For the text-containing cell, return its midpoint in (X, Y) coordinate format. 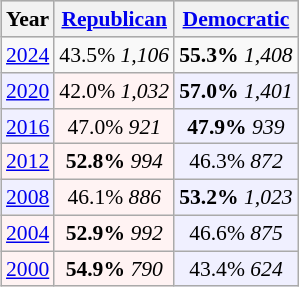
42.0% 1,032 (114, 91)
2016 (28, 126)
Republican (114, 19)
Year (28, 19)
43.4% 624 (236, 269)
2000 (28, 269)
46.1% 886 (114, 197)
52.8% 994 (114, 162)
2012 (28, 162)
2004 (28, 233)
54.9% 790 (114, 269)
Democratic (236, 19)
2008 (28, 197)
47.9% 939 (236, 126)
46.3% 872 (236, 162)
47.0% 921 (114, 126)
55.3% 1,408 (236, 55)
46.6% 875 (236, 233)
2024 (28, 55)
53.2% 1,023 (236, 197)
52.9% 992 (114, 233)
2020 (28, 91)
57.0% 1,401 (236, 91)
43.5% 1,106 (114, 55)
